Scan for the cell matching the given text and deliver its (x, y) coordinate at center. 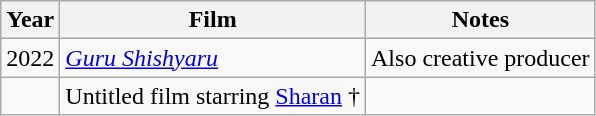
Notes (481, 20)
Untitled film starring Sharan † (213, 96)
Film (213, 20)
Guru Shishyaru (213, 58)
Year (30, 20)
Also creative producer (481, 58)
2022 (30, 58)
